Return the [x, y] coordinate for the center point of the cell that contains the specified text.  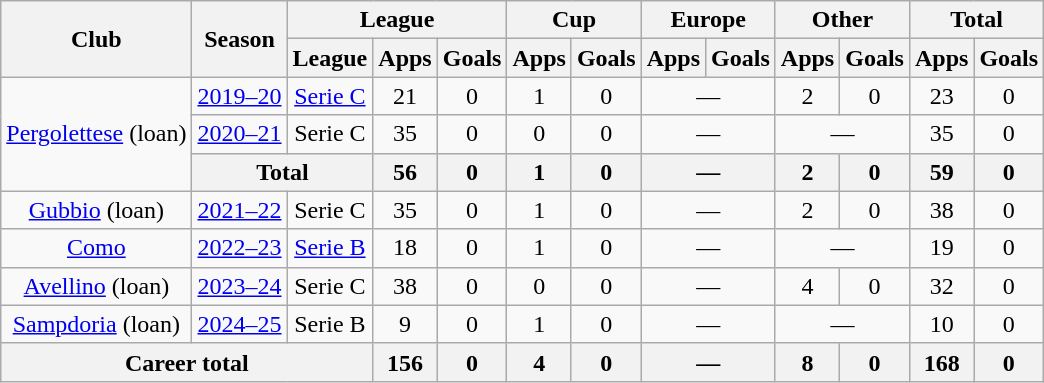
Other [842, 20]
Sampdoria (loan) [96, 324]
Career total [187, 362]
21 [405, 96]
168 [941, 362]
2023–24 [240, 286]
156 [405, 362]
9 [405, 324]
56 [405, 172]
Season [240, 39]
2020–21 [240, 134]
2022–23 [240, 248]
10 [941, 324]
2019–20 [240, 96]
19 [941, 248]
Cup [574, 20]
23 [941, 96]
Europe [708, 20]
Como [96, 248]
Avellino (loan) [96, 286]
2021–22 [240, 210]
Pergolettese (loan) [96, 134]
2024–25 [240, 324]
Gubbio (loan) [96, 210]
32 [941, 286]
59 [941, 172]
Club [96, 39]
8 [807, 362]
18 [405, 248]
